Return (X, Y) of the center of cell containing provided text 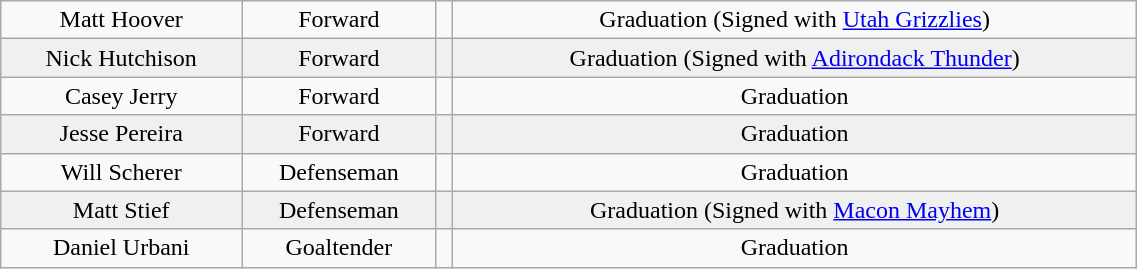
Casey Jerry (122, 96)
Graduation (Signed with Macon Mayhem) (794, 210)
Goaltender (339, 248)
Jesse Pereira (122, 134)
Matt Stief (122, 210)
Matt Hoover (122, 20)
Graduation (Signed with Adirondack Thunder) (794, 58)
Daniel Urbani (122, 248)
Nick Hutchison (122, 58)
Graduation (Signed with Utah Grizzlies) (794, 20)
Will Scherer (122, 172)
